Detect which cell encompasses the target text, then output its [x, y] center coordinate. 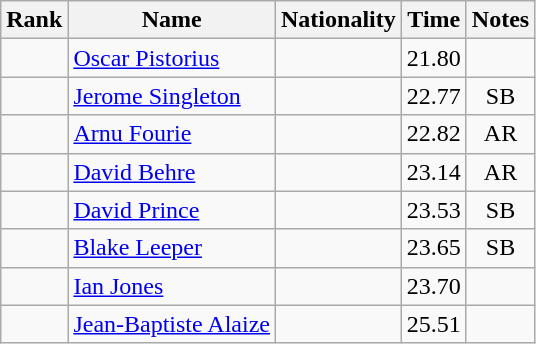
Jean-Baptiste Alaize [172, 324]
Nationality [339, 20]
22.82 [434, 134]
Arnu Fourie [172, 134]
Name [172, 20]
23.53 [434, 210]
Notes [500, 20]
23.65 [434, 248]
Blake Leeper [172, 248]
25.51 [434, 324]
David Prince [172, 210]
21.80 [434, 58]
Ian Jones [172, 286]
Time [434, 20]
22.77 [434, 96]
23.14 [434, 172]
Jerome Singleton [172, 96]
23.70 [434, 286]
David Behre [172, 172]
Rank [34, 20]
Oscar Pistorius [172, 58]
